Provide the (x, y) coordinate of the cell's center where the given text is located.  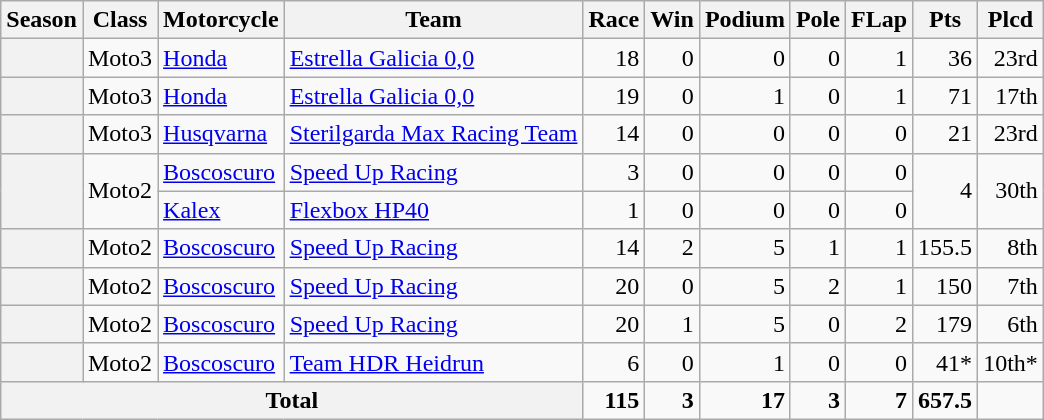
Plcd (1011, 20)
7 (878, 400)
71 (946, 96)
41* (946, 362)
115 (614, 400)
17 (744, 400)
4 (946, 191)
Win (672, 20)
155.5 (946, 248)
6th (1011, 324)
30th (1011, 191)
17th (1011, 96)
18 (614, 58)
36 (946, 58)
657.5 (946, 400)
Total (292, 400)
Podium (744, 20)
Motorcycle (222, 20)
Season (42, 20)
Team HDR Heidrun (434, 362)
Kalex (222, 210)
Class (120, 20)
Pts (946, 20)
Husqvarna (222, 134)
Sterilgarda Max Racing Team (434, 134)
150 (946, 286)
179 (946, 324)
21 (946, 134)
Race (614, 20)
19 (614, 96)
Team (434, 20)
Pole (818, 20)
FLap (878, 20)
10th* (1011, 362)
8th (1011, 248)
Flexbox HP40 (434, 210)
7th (1011, 286)
6 (614, 362)
